Detect which cell encompasses the target text, then output its (X, Y) center coordinate. 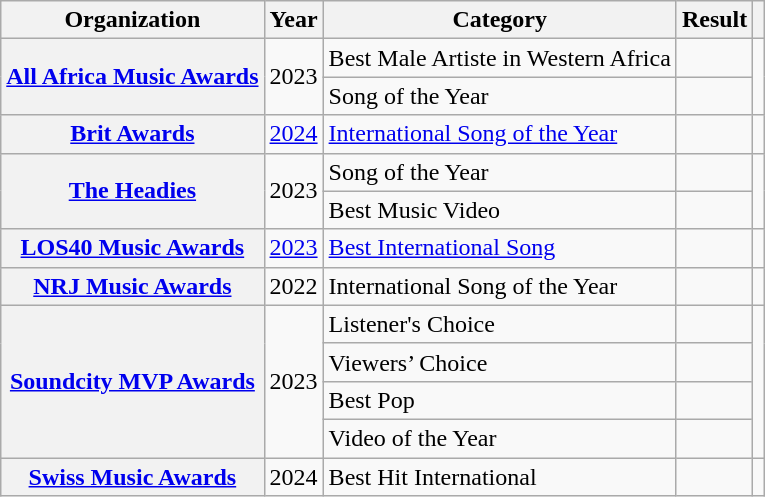
LOS40 Music Awards (132, 248)
NRJ Music Awards (132, 286)
Listener's Choice (500, 324)
Soundcity MVP Awards (132, 381)
Best Music Video (500, 210)
The Headies (132, 191)
Organization (132, 20)
Best Male Artiste in Western Africa (500, 58)
Result (714, 20)
2022 (294, 286)
Best International Song (500, 248)
All Africa Music Awards (132, 77)
Category (500, 20)
Swiss Music Awards (132, 477)
Best Hit International (500, 477)
Best Pop (500, 400)
Video of the Year (500, 438)
Brit Awards (132, 134)
Year (294, 20)
Viewers’ Choice (500, 362)
